From the cell containing the given text, extract its center point as [x, y] coordinate. 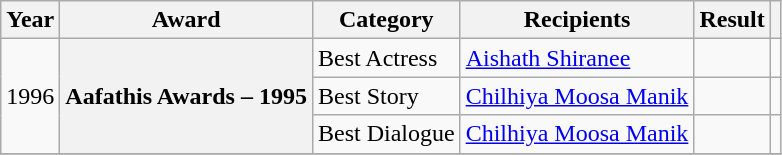
Aishath Shiranee [577, 58]
1996 [30, 96]
Award [186, 20]
Best Story [386, 96]
Year [30, 20]
Aafathis Awards – 1995 [186, 96]
Result [732, 20]
Category [386, 20]
Best Actress [386, 58]
Best Dialogue [386, 134]
Recipients [577, 20]
